Identify which cell holds the provided text, then report its [x, y] central coordinate. 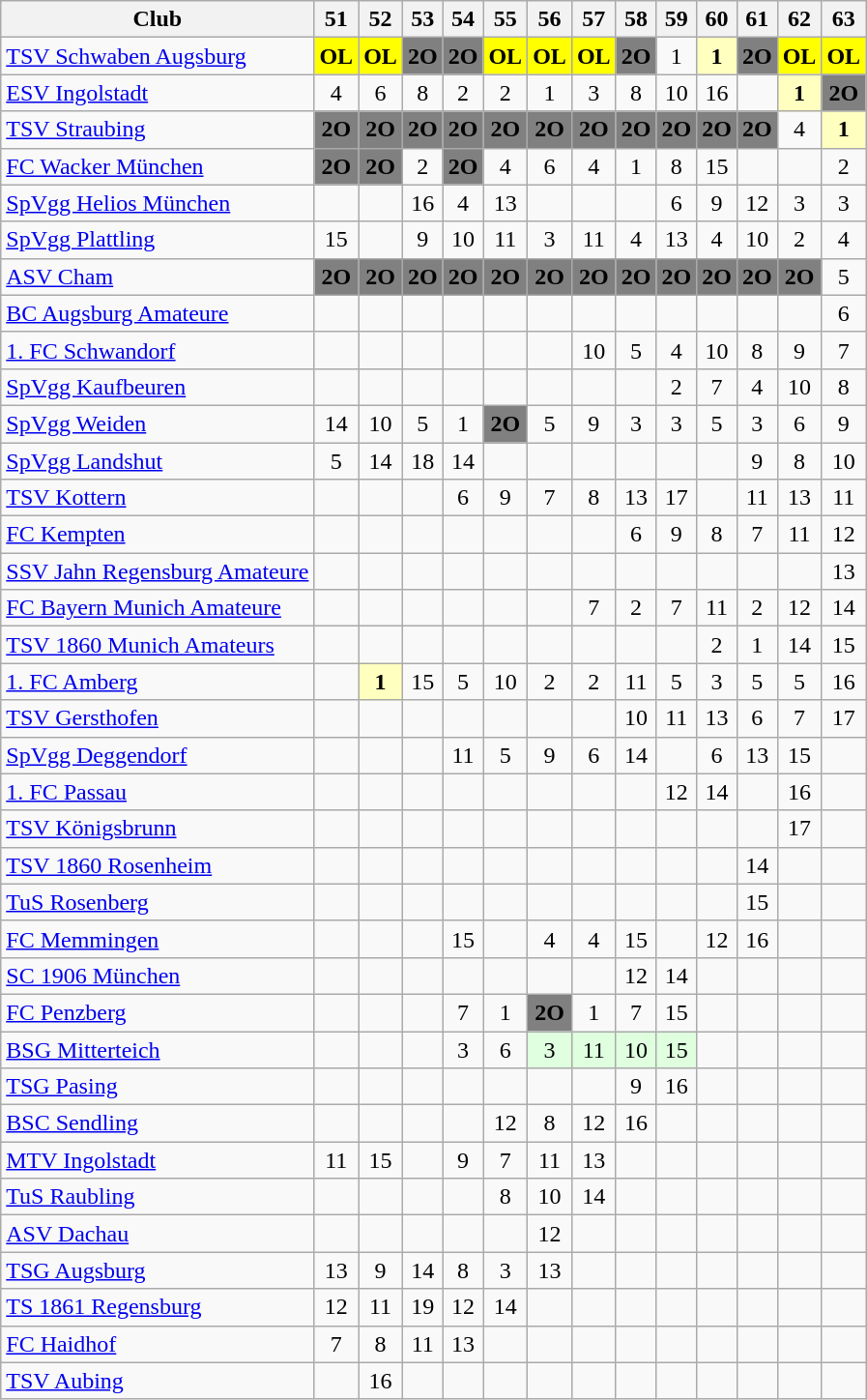
51 [336, 19]
ASV Cham [158, 277]
SSV Jahn Regensburg Amateure [158, 571]
TuS Rosenberg [158, 902]
SpVgg Helios München [158, 203]
TSV Kottern [158, 498]
ESV Ingolstadt [158, 93]
TSG Pasing [158, 1087]
TSV Königsbrunn [158, 829]
FC Kempten [158, 535]
57 [593, 19]
58 [636, 19]
SpVgg Weiden [158, 423]
TuS Raubling [158, 1197]
FC Haidhof [158, 1344]
18 [422, 461]
SC 1906 München [158, 976]
61 [757, 19]
SpVgg Kaufbeuren [158, 387]
SpVgg Deggendorf [158, 755]
TSV Straubing [158, 130]
Club [158, 19]
63 [844, 19]
19 [422, 1307]
53 [422, 19]
SpVgg Plattling [158, 240]
1. FC Schwandorf [158, 350]
TSV 1860 Munich Amateurs [158, 645]
TSV Aubing [158, 1381]
60 [717, 19]
54 [463, 19]
SpVgg Landshut [158, 461]
1. FC Passau [158, 792]
FC Memmingen [158, 939]
ASV Dachau [158, 1234]
TSV Gersthofen [158, 718]
TSV Schwaben Augsburg [158, 56]
1. FC Amberg [158, 682]
62 [799, 19]
52 [381, 19]
TSV 1860 Rosenheim [158, 865]
55 [506, 19]
TSG Augsburg [158, 1270]
TS 1861 Regensburg [158, 1307]
FC Wacker München [158, 166]
BSG Mitterteich [158, 1049]
FC Penzberg [158, 1012]
56 [550, 19]
FC Bayern Munich Amateure [158, 608]
59 [677, 19]
MTV Ingolstadt [158, 1160]
BC Augsburg Amateure [158, 313]
BSC Sendling [158, 1123]
